Pinpoint the cell where the given text exists, returning its [X, Y] midpoint coordinate. 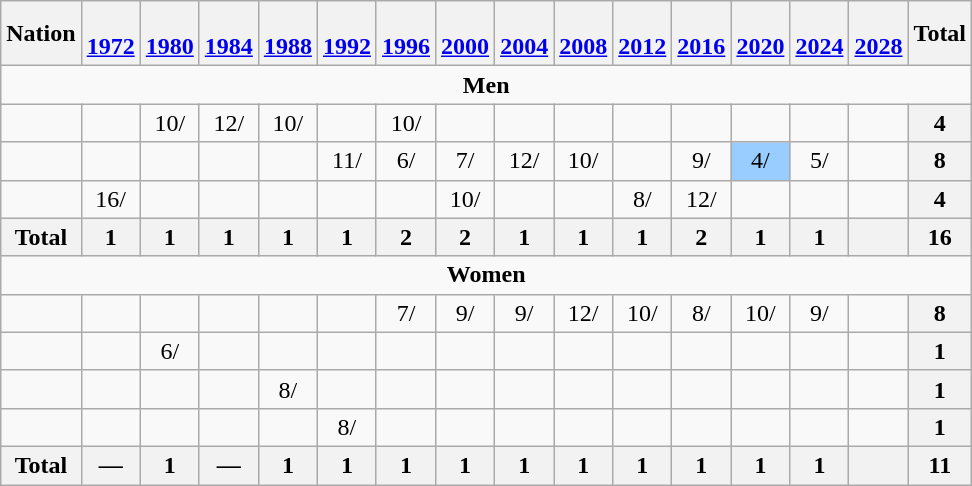
11 [940, 465]
1988 [288, 34]
1984 [228, 34]
1996 [406, 34]
2004 [524, 34]
1992 [346, 34]
2024 [820, 34]
2012 [642, 34]
1980 [170, 34]
16 [940, 237]
16/ [110, 199]
Men [486, 85]
2008 [584, 34]
2020 [760, 34]
4/ [760, 161]
Nation [41, 34]
2016 [702, 34]
11/ [346, 161]
2028 [878, 34]
1972 [110, 34]
5/ [820, 161]
Women [486, 275]
2000 [466, 34]
